Determine the [X, Y] coordinate at the center of the cell enclosing the given text.  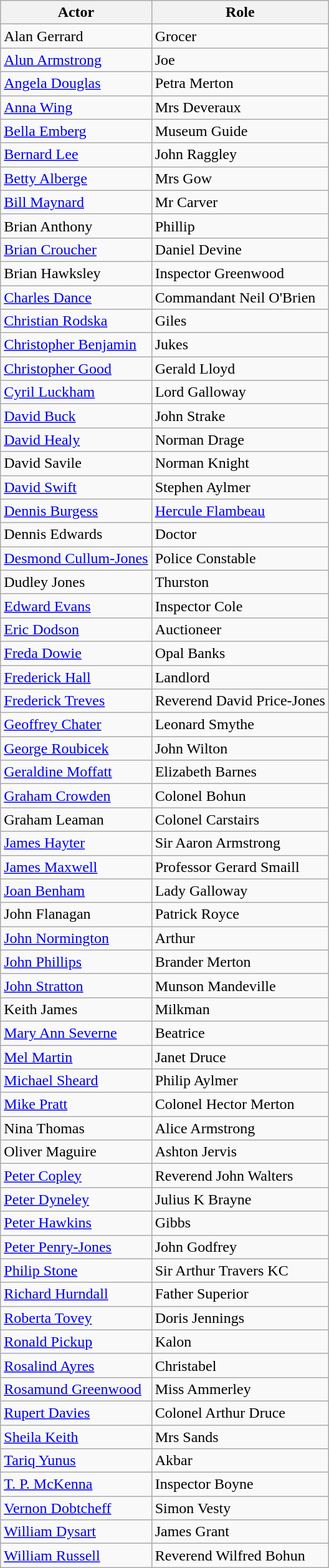
Rupert Davies [76, 1413]
David Healy [76, 440]
James Hayter [76, 843]
Mike Pratt [76, 1105]
Peter Hawkins [76, 1223]
George Roubicek [76, 748]
David Buck [76, 416]
Christabel [240, 1365]
Ashton Jervis [240, 1152]
Police Constable [240, 558]
Grocer [240, 36]
Elizabeth Barnes [240, 772]
David Savile [76, 463]
Julius K Brayne [240, 1199]
John Strake [240, 416]
Charles Dance [76, 298]
Beatrice [240, 1033]
Graham Leaman [76, 820]
Opal Banks [240, 653]
Jukes [240, 345]
Gibbs [240, 1223]
Thurston [240, 582]
Alun Armstrong [76, 60]
Arthur [240, 938]
Alice Armstrong [240, 1128]
Norman Drage [240, 440]
John Flanagan [76, 914]
Philip Aylmer [240, 1081]
Frederick Treves [76, 701]
Christopher Benjamin [76, 345]
Oliver Maguire [76, 1152]
John Godfrey [240, 1247]
James Maxwell [76, 867]
Brian Hawksley [76, 273]
Desmond Cullum-Jones [76, 558]
Museum Guide [240, 131]
Eric Dodson [76, 629]
Akbar [240, 1461]
John Stratton [76, 985]
John Raggley [240, 155]
John Phillips [76, 962]
Mrs Sands [240, 1436]
Angela Douglas [76, 84]
Freda Dowie [76, 653]
Brian Croucher [76, 249]
Alan Gerrard [76, 36]
Nina Thomas [76, 1128]
Vernon Dobtcheff [76, 1508]
Role [240, 12]
David Swift [76, 487]
William Dysart [76, 1532]
Landlord [240, 677]
Geoffrey Chater [76, 725]
Philip Stone [76, 1270]
Milkman [240, 1009]
Frederick Hall [76, 677]
Geraldine Moffatt [76, 772]
Giles [240, 321]
Bella Emberg [76, 131]
Rosamund Greenwood [76, 1389]
Kalon [240, 1342]
William Russell [76, 1556]
Auctioneer [240, 629]
Colonel Arthur Druce [240, 1413]
Cyril Luckham [76, 392]
Brian Anthony [76, 226]
Christian Rodska [76, 321]
Dennis Edwards [76, 535]
Michael Sheard [76, 1081]
Sir Aaron Armstrong [240, 843]
Joan Benham [76, 891]
Peter Penry-Jones [76, 1247]
Professor Gerard Smaill [240, 867]
Patrick Royce [240, 914]
Daniel Devine [240, 249]
Mel Martin [76, 1057]
Anna Wing [76, 107]
Edward Evans [76, 606]
Colonel Hector Merton [240, 1105]
Norman Knight [240, 463]
Betty Alberge [76, 178]
Hercule Flambeau [240, 511]
Stephen Aylmer [240, 487]
Munson Mandeville [240, 985]
Reverend David Price-Jones [240, 701]
Petra Merton [240, 84]
Reverend Wilfred Bohun [240, 1556]
Ronald Pickup [76, 1342]
Dudley Jones [76, 582]
Sir Arthur Travers KC [240, 1270]
James Grant [240, 1532]
Inspector Greenwood [240, 273]
Rosalind Ayres [76, 1365]
Doctor [240, 535]
Colonel Bohun [240, 796]
Lady Galloway [240, 891]
Mrs Gow [240, 178]
Sheila Keith [76, 1436]
Miss Ammerley [240, 1389]
Keith James [76, 1009]
Phillip [240, 226]
Gerald Lloyd [240, 369]
Roberta Tovey [76, 1318]
Father Superior [240, 1294]
Peter Dyneley [76, 1199]
Actor [76, 12]
Graham Crowden [76, 796]
Mary Ann Severne [76, 1033]
Reverend John Walters [240, 1176]
Bernard Lee [76, 155]
Leonard Smythe [240, 725]
Inspector Boyne [240, 1484]
Bill Maynard [76, 202]
John Wilton [240, 748]
Christopher Good [76, 369]
Lord Galloway [240, 392]
Mr Carver [240, 202]
John Normington [76, 938]
Janet Druce [240, 1057]
Simon Vesty [240, 1508]
Tariq Yunus [76, 1461]
Joe [240, 60]
Doris Jennings [240, 1318]
Brander Merton [240, 962]
Mrs Deveraux [240, 107]
Dennis Burgess [76, 511]
T. P. McKenna [76, 1484]
Inspector Cole [240, 606]
Commandant Neil O'Brien [240, 298]
Peter Copley [76, 1176]
Colonel Carstairs [240, 820]
Richard Hurndall [76, 1294]
